Identify which cell holds the provided text, then report its (X, Y) central coordinate. 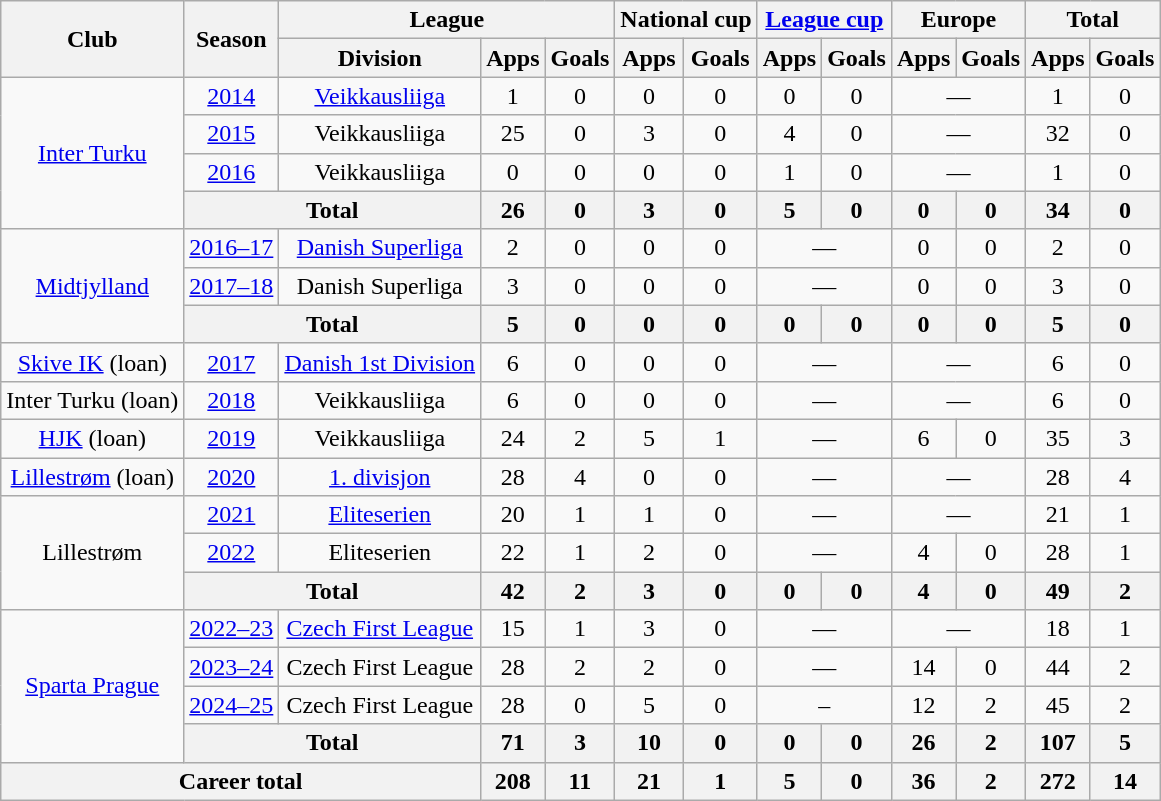
1. divisjon (380, 477)
2024–25 (232, 705)
Midtjylland (92, 286)
2019 (232, 438)
2020 (232, 477)
2016–17 (232, 248)
32 (1058, 134)
Club (92, 39)
45 (1058, 705)
Season (232, 39)
15 (513, 629)
42 (513, 591)
League (447, 20)
2022 (232, 553)
– (824, 705)
2023–24 (232, 667)
Lillestrøm (loan) (92, 477)
2016 (232, 172)
Sparta Prague (92, 686)
24 (513, 438)
Inter Turku (92, 153)
272 (1058, 781)
44 (1058, 667)
22 (513, 553)
Division (380, 58)
25 (513, 134)
34 (1058, 210)
2018 (232, 400)
107 (1058, 743)
71 (513, 743)
Skive IK (loan) (92, 362)
20 (513, 515)
Danish 1st Division (380, 362)
35 (1058, 438)
36 (923, 781)
Europe (958, 20)
Inter Turku (loan) (92, 400)
Career total (241, 781)
League cup (824, 20)
18 (1058, 629)
Lillestrøm (92, 553)
2017 (232, 362)
HJK (loan) (92, 438)
2022–23 (232, 629)
2015 (232, 134)
2021 (232, 515)
10 (649, 743)
11 (580, 781)
12 (923, 705)
National cup (686, 20)
2017–18 (232, 286)
2014 (232, 96)
49 (1058, 591)
208 (513, 781)
